Output the [x, y] coordinate of the center of the cell containing the given text.  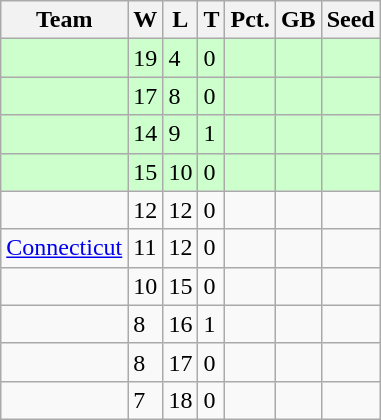
7 [146, 400]
11 [146, 248]
GB [298, 20]
T [212, 20]
19 [146, 58]
4 [180, 58]
W [146, 20]
Connecticut [64, 248]
9 [180, 134]
14 [146, 134]
Seed [350, 20]
Pct. [250, 20]
L [180, 20]
16 [180, 324]
Team [64, 20]
18 [180, 400]
